Output the (X, Y) coordinate of the center of the cell containing the given text.  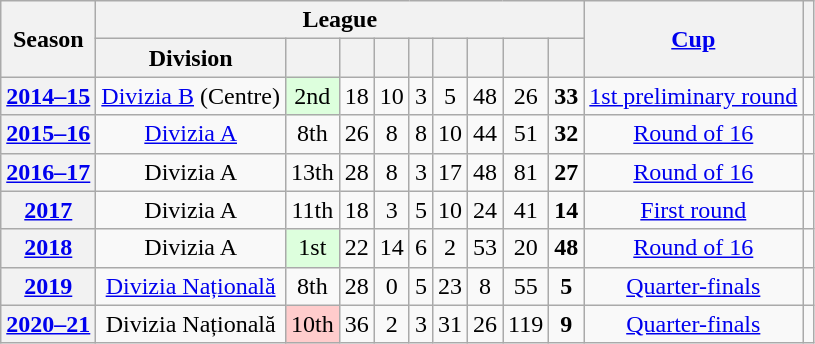
0 (392, 286)
Divizia B (Centre) (191, 96)
2nd (312, 96)
53 (484, 248)
36 (356, 324)
League (340, 20)
13th (312, 172)
2018 (48, 248)
1st (312, 248)
32 (566, 134)
First round (694, 210)
1st preliminary round (694, 96)
81 (526, 172)
51 (526, 134)
Season (48, 39)
2017 (48, 210)
2016–17 (48, 172)
2020–21 (48, 324)
10th (312, 324)
33 (566, 96)
17 (450, 172)
Cup (694, 39)
2014–15 (48, 96)
41 (526, 210)
6 (420, 248)
24 (484, 210)
20 (526, 248)
27 (566, 172)
44 (484, 134)
23 (450, 286)
9 (566, 324)
2015–16 (48, 134)
31 (450, 324)
119 (526, 324)
22 (356, 248)
55 (526, 286)
11th (312, 210)
Division (191, 58)
2019 (48, 286)
